Return [x, y] of the center of cell containing provided text 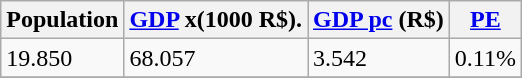
68.057 [216, 58]
GDP x(1000 R$). [216, 20]
0.11% [485, 58]
3.542 [379, 58]
Population [62, 20]
PE [485, 20]
GDP pc (R$) [379, 20]
19.850 [62, 58]
